Pinpoint the cell where the given text exists, returning its (x, y) midpoint coordinate. 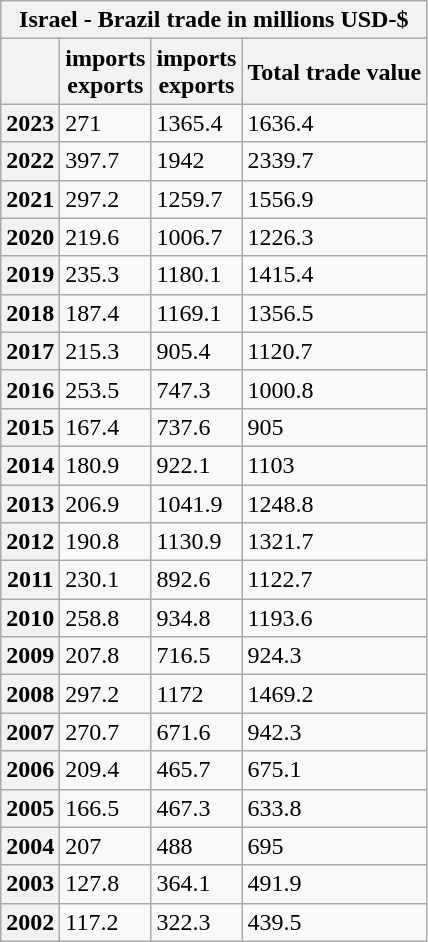
892.6 (196, 580)
2020 (30, 237)
397.7 (106, 161)
2013 (30, 503)
235.3 (106, 275)
1000.8 (334, 389)
2004 (30, 846)
1041.9 (196, 503)
924.3 (334, 656)
2002 (30, 922)
167.4 (106, 427)
467.3 (196, 808)
465.7 (196, 770)
1169.1 (196, 313)
2012 (30, 542)
934.8 (196, 618)
942.3 (334, 732)
2022 (30, 161)
488 (196, 846)
671.6 (196, 732)
1259.7 (196, 199)
2009 (30, 656)
633.8 (334, 808)
219.6 (106, 237)
2019 (30, 275)
491.9 (334, 884)
922.1 (196, 465)
1122.7 (334, 580)
747.3 (196, 389)
695 (334, 846)
737.6 (196, 427)
2005 (30, 808)
190.8 (106, 542)
166.5 (106, 808)
2014 (30, 465)
1636.4 (334, 123)
1130.9 (196, 542)
258.8 (106, 618)
2018 (30, 313)
1469.2 (334, 694)
2017 (30, 351)
1321.7 (334, 542)
180.9 (106, 465)
1226.3 (334, 237)
215.3 (106, 351)
2006 (30, 770)
2010 (30, 618)
905.4 (196, 351)
271 (106, 123)
1365.4 (196, 123)
2011 (30, 580)
2016 (30, 389)
Israel - Brazil trade in millions USD-$ (214, 20)
2021 (30, 199)
1356.5 (334, 313)
230.1 (106, 580)
Total trade value (334, 72)
364.1 (196, 884)
206.9 (106, 503)
209.4 (106, 770)
1942 (196, 161)
117.2 (106, 922)
2008 (30, 694)
1120.7 (334, 351)
905 (334, 427)
2003 (30, 884)
253.5 (106, 389)
127.8 (106, 884)
1180.1 (196, 275)
322.3 (196, 922)
716.5 (196, 656)
2015 (30, 427)
270.7 (106, 732)
1556.9 (334, 199)
2007 (30, 732)
675.1 (334, 770)
2023 (30, 123)
1103 (334, 465)
439.5 (334, 922)
2339.7 (334, 161)
1006.7 (196, 237)
1172 (196, 694)
207.8 (106, 656)
1193.6 (334, 618)
1248.8 (334, 503)
1415.4 (334, 275)
207 (106, 846)
187.4 (106, 313)
